Identify which cell holds the provided text, then report its (x, y) central coordinate. 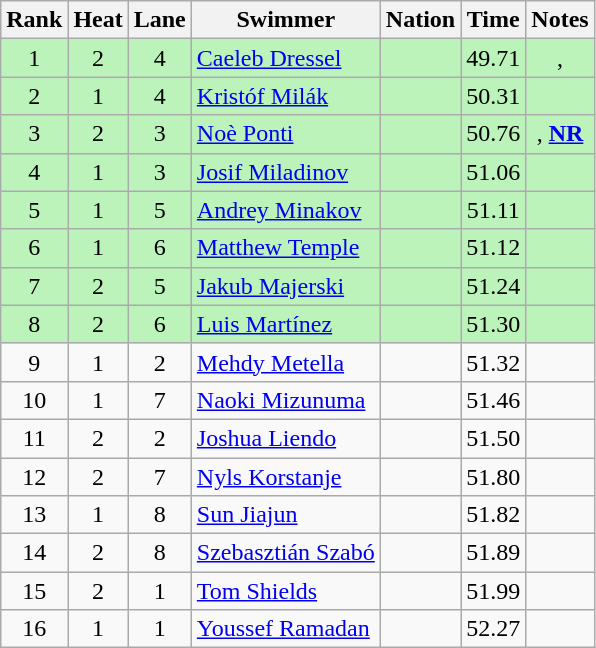
Youssef Ramadan (286, 629)
Joshua Liendo (286, 438)
51.99 (494, 591)
Heat (98, 20)
14 (34, 553)
50.31 (494, 96)
Josif Miladinov (286, 172)
Swimmer (286, 20)
51.11 (494, 210)
Time (494, 20)
Naoki Mizunuma (286, 400)
Szebasztián Szabó (286, 553)
16 (34, 629)
Nyls Korstanje (286, 477)
Kristóf Milák (286, 96)
Rank (34, 20)
12 (34, 477)
49.71 (494, 58)
Noè Ponti (286, 134)
Caeleb Dressel (286, 58)
9 (34, 362)
Lane (160, 20)
, (560, 58)
51.82 (494, 515)
51.50 (494, 438)
52.27 (494, 629)
50.76 (494, 134)
Nation (420, 20)
51.12 (494, 248)
51.32 (494, 362)
11 (34, 438)
13 (34, 515)
Sun Jiajun (286, 515)
, NR (560, 134)
15 (34, 591)
Jakub Majerski (286, 286)
51.80 (494, 477)
Mehdy Metella (286, 362)
10 (34, 400)
Andrey Minakov (286, 210)
51.46 (494, 400)
Tom Shields (286, 591)
51.89 (494, 553)
Luis Martínez (286, 324)
Matthew Temple (286, 248)
51.24 (494, 286)
Notes (560, 20)
51.06 (494, 172)
51.30 (494, 324)
